Pinpoint the cell where the given text exists, returning its [x, y] midpoint coordinate. 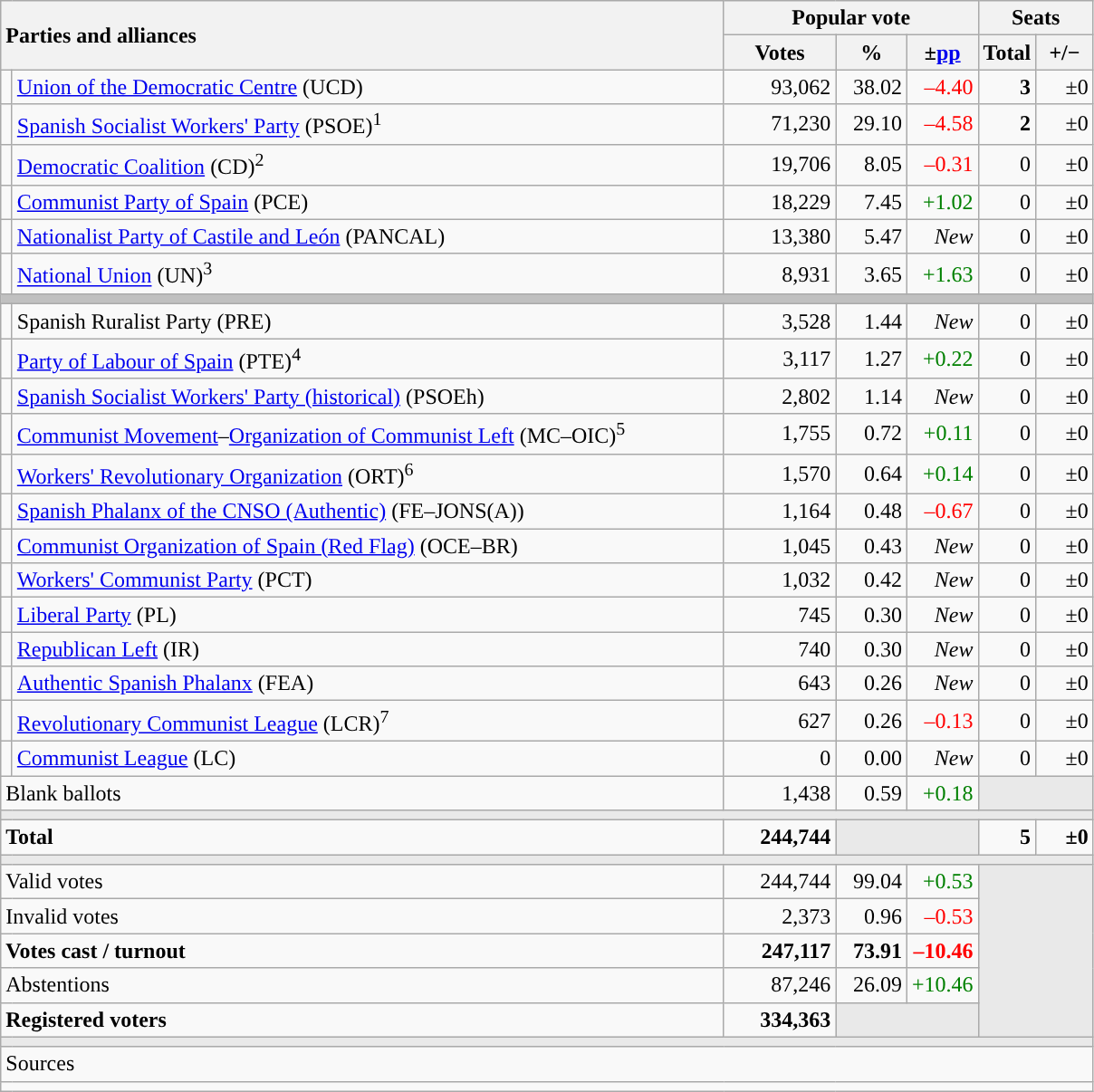
Spanish Socialist Workers' Party (historical) (PSOEh) [368, 396]
1,045 [780, 546]
87,246 [780, 985]
Communist League (LC) [368, 759]
71,230 [780, 125]
Seats [1036, 18]
745 [780, 615]
–4.58 [942, 125]
Invalid votes [362, 916]
Party of Labour of Spain (PTE)4 [368, 359]
8.05 [871, 165]
Communist Party of Spain (PCE) [368, 202]
+0.18 [942, 793]
Spanish Socialist Workers' Party (PSOE)1 [368, 125]
1,570 [780, 474]
2 [1007, 125]
5.47 [871, 236]
1.14 [871, 396]
0.48 [871, 512]
29.10 [871, 125]
1,755 [780, 433]
Nationalist Party of Castile and León (PANCAL) [368, 236]
–0.13 [942, 721]
+0.11 [942, 433]
3,528 [780, 321]
Registered voters [362, 1020]
0.64 [871, 474]
38.02 [871, 87]
643 [780, 684]
8,931 [780, 273]
93,062 [780, 87]
Parties and alliances [362, 35]
+0.53 [942, 882]
13,380 [780, 236]
5 [1007, 838]
Union of the Democratic Centre (UCD) [368, 87]
+1.63 [942, 273]
99.04 [871, 882]
7.45 [871, 202]
0.42 [871, 580]
Democratic Coalition (CD)2 [368, 165]
3.65 [871, 273]
–10.46 [942, 951]
+0.22 [942, 359]
Liberal Party (PL) [368, 615]
Abstentions [362, 985]
247,117 [780, 951]
1,032 [780, 580]
Valid votes [362, 882]
±pp [942, 53]
National Union (UN)3 [368, 273]
73.91 [871, 951]
19,706 [780, 165]
Authentic Spanish Phalanx (FEA) [368, 684]
3 [1007, 87]
Communist Movement–Organization of Communist Left (MC–OIC)5 [368, 433]
1.27 [871, 359]
+0.14 [942, 474]
Votes [780, 53]
% [871, 53]
–0.31 [942, 165]
Popular vote [851, 18]
Workers' Revolutionary Organization (ORT)6 [368, 474]
0.59 [871, 793]
26.09 [871, 985]
18,229 [780, 202]
0.72 [871, 433]
Blank ballots [362, 793]
Sources [547, 1064]
+1.02 [942, 202]
Votes cast / turnout [362, 951]
Republican Left (IR) [368, 649]
Workers' Communist Party (PCT) [368, 580]
–0.53 [942, 916]
2,373 [780, 916]
627 [780, 721]
0.00 [871, 759]
Spanish Ruralist Party (PRE) [368, 321]
1,438 [780, 793]
–0.67 [942, 512]
–4.40 [942, 87]
+/− [1065, 53]
0.43 [871, 546]
1.44 [871, 321]
Communist Organization of Spain (Red Flag) (OCE–BR) [368, 546]
3,117 [780, 359]
740 [780, 649]
334,363 [780, 1020]
Revolutionary Communist League (LCR)7 [368, 721]
Spanish Phalanx of the CNSO (Authentic) (FE–JONS(A)) [368, 512]
2,802 [780, 396]
1,164 [780, 512]
0.96 [871, 916]
+10.46 [942, 985]
